From the cell containing the given text, extract its center point as (x, y) coordinate. 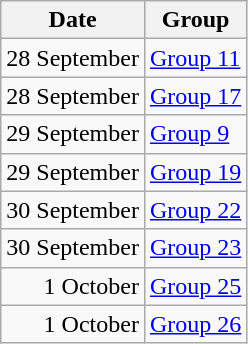
Group 19 (195, 172)
Group 23 (195, 248)
Date (73, 20)
Group (195, 20)
Group 17 (195, 96)
Group 25 (195, 286)
Group 26 (195, 324)
Group 9 (195, 134)
Group 22 (195, 210)
Group 11 (195, 58)
